Return the [x, y] coordinate for the center point of the cell that contains the specified text.  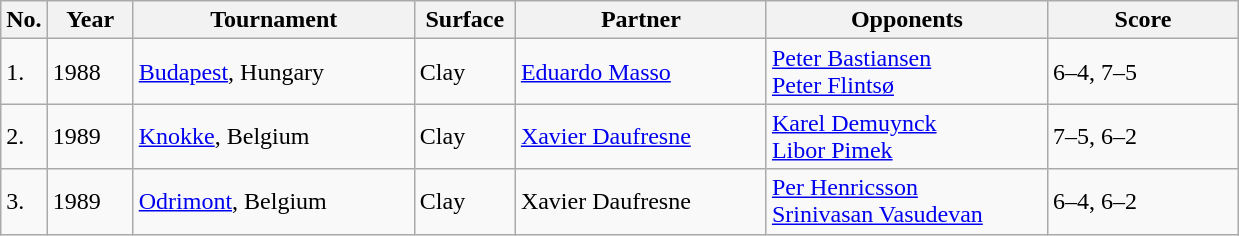
Budapest, Hungary [274, 72]
Score [1142, 20]
Eduardo Masso [640, 72]
Partner [640, 20]
Per Henricsson Srinivasan Vasudevan [906, 202]
6–4, 7–5 [1142, 72]
3. [24, 202]
1988 [90, 72]
Peter Bastiansen Peter Flintsø [906, 72]
Odrimont, Belgium [274, 202]
Karel Demuynck Libor Pimek [906, 136]
7–5, 6–2 [1142, 136]
Tournament [274, 20]
Year [90, 20]
1. [24, 72]
Knokke, Belgium [274, 136]
Opponents [906, 20]
2. [24, 136]
No. [24, 20]
Surface [464, 20]
6–4, 6–2 [1142, 202]
